Identify which cell holds the provided text, then report its (x, y) central coordinate. 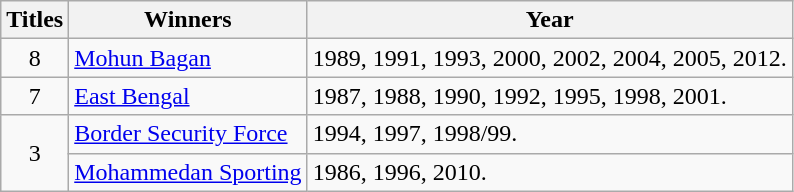
East Bengal (188, 96)
Titles (35, 20)
Mohammedan Sporting (188, 172)
Winners (188, 20)
Mohun Bagan (188, 58)
7 (35, 96)
3 (35, 153)
1987, 1988, 1990, 1992, 1995, 1998, 2001. (550, 96)
Border Security Force (188, 134)
1986, 1996, 2010. (550, 172)
8 (35, 58)
Year (550, 20)
1994, 1997, 1998/99. (550, 134)
1989, 1991, 1993, 2000, 2002, 2004, 2005, 2012. (550, 58)
